From the cell containing the given text, extract its center point as [x, y] coordinate. 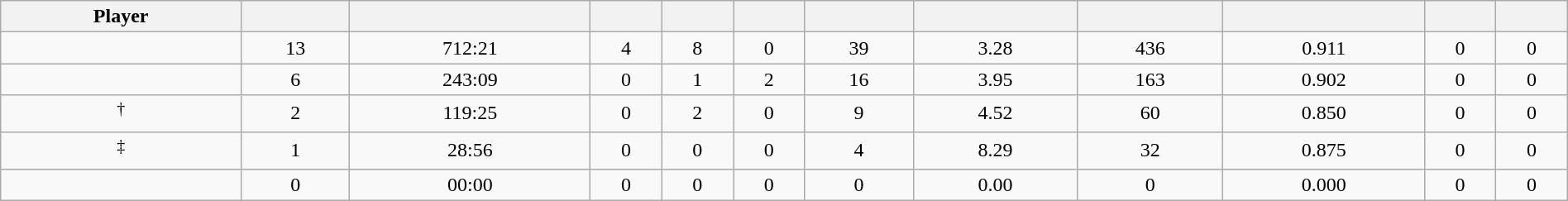
9 [858, 114]
00:00 [470, 184]
16 [858, 79]
0.850 [1324, 114]
0.00 [996, 184]
† [121, 114]
0.902 [1324, 79]
32 [1150, 151]
436 [1150, 48]
163 [1150, 79]
3.28 [996, 48]
Player [121, 17]
8.29 [996, 151]
‡ [121, 151]
39 [858, 48]
119:25 [470, 114]
712:21 [470, 48]
28:56 [470, 151]
13 [296, 48]
6 [296, 79]
60 [1150, 114]
0.000 [1324, 184]
3.95 [996, 79]
8 [697, 48]
0.911 [1324, 48]
243:09 [470, 79]
4.52 [996, 114]
0.875 [1324, 151]
